Scan for the cell matching the given text and deliver its [x, y] coordinate at center. 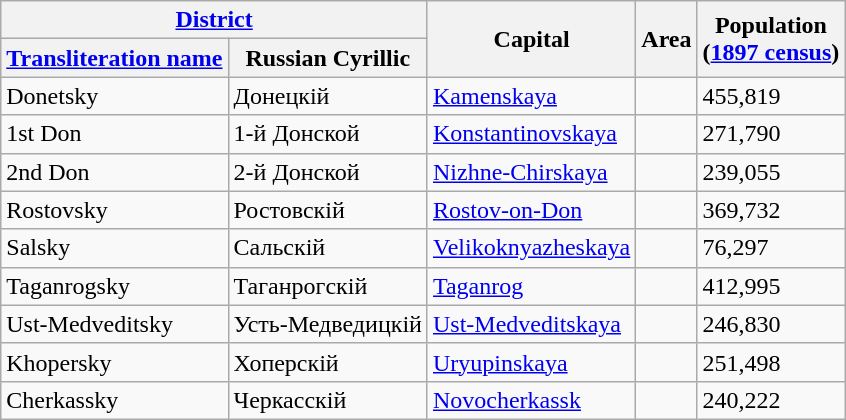
Ростовскій [328, 210]
Kamenskaya [531, 96]
Taganrogsky [114, 286]
Khopersky [114, 362]
246,830 [771, 324]
1st Don [114, 134]
Novocherkassk [531, 400]
Russian Cyrillic [328, 58]
412,995 [771, 286]
271,790 [771, 134]
Хоперскій [328, 362]
Capital [531, 39]
Salsky [114, 248]
Nizhne-Chirskaya [531, 172]
Transliteration name [114, 58]
239,055 [771, 172]
Ust-Medveditsky [114, 324]
251,498 [771, 362]
369,732 [771, 210]
2nd Don [114, 172]
2-й Донской [328, 172]
Konstantinovskaya [531, 134]
455,819 [771, 96]
Uryupinskaya [531, 362]
240,222 [771, 400]
76,297 [771, 248]
Сальскій [328, 248]
Cherkassky [114, 400]
Rostov-on-Don [531, 210]
District [214, 20]
Усть-Медведицкій [328, 324]
1-й Донской [328, 134]
Rostovsky [114, 210]
Area [666, 39]
Донецкій [328, 96]
Taganrog [531, 286]
Ust-Medveditskaya [531, 324]
Черкасскій [328, 400]
Donetsky [114, 96]
Population(1897 census) [771, 39]
Velikoknyazheskaya [531, 248]
Таганрогскій [328, 286]
